Locate the cell with the specified text and output its [x, y] center coordinate. 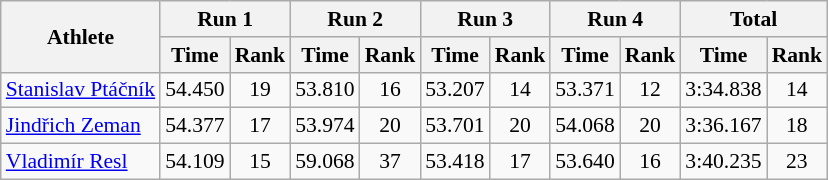
Total [754, 19]
Run 4 [615, 19]
54.450 [194, 90]
53.810 [324, 90]
37 [390, 162]
Athlete [80, 36]
Vladimír Resl [80, 162]
59.068 [324, 162]
53.371 [584, 90]
54.109 [194, 162]
53.974 [324, 126]
53.701 [454, 126]
Stanislav Ptáčník [80, 90]
23 [798, 162]
53.418 [454, 162]
53.207 [454, 90]
15 [260, 162]
Run 1 [225, 19]
3:40.235 [723, 162]
Run 3 [485, 19]
3:36.167 [723, 126]
54.068 [584, 126]
12 [650, 90]
54.377 [194, 126]
53.640 [584, 162]
3:34.838 [723, 90]
Jindřich Zeman [80, 126]
Run 2 [355, 19]
18 [798, 126]
19 [260, 90]
